Locate the cell with the specified text and output its [X, Y] center coordinate. 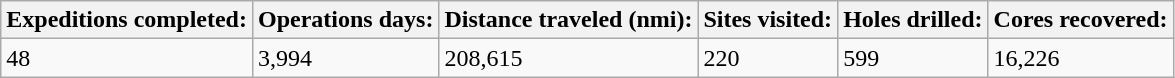
Distance traveled (nmi): [568, 20]
Sites visited: [768, 20]
Cores recovered: [1080, 20]
599 [913, 58]
Holes drilled: [913, 20]
Expeditions completed: [127, 20]
48 [127, 58]
208,615 [568, 58]
220 [768, 58]
16,226 [1080, 58]
3,994 [345, 58]
Operations days: [345, 20]
